Return the (x, y) coordinate for the center point of the cell that contains the specified text.  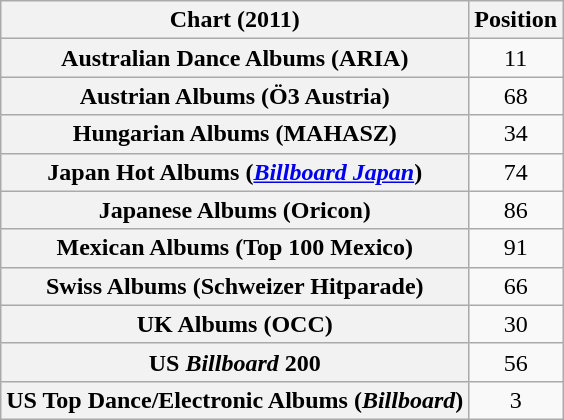
68 (516, 96)
Japan Hot Albums (Billboard Japan) (235, 172)
Swiss Albums (Schweizer Hitparade) (235, 286)
3 (516, 400)
30 (516, 324)
86 (516, 210)
11 (516, 58)
56 (516, 362)
US Top Dance/Electronic Albums (Billboard) (235, 400)
US Billboard 200 (235, 362)
91 (516, 248)
UK Albums (OCC) (235, 324)
Hungarian Albums (MAHASZ) (235, 134)
Position (516, 20)
Japanese Albums (Oricon) (235, 210)
Chart (2011) (235, 20)
34 (516, 134)
Australian Dance Albums (ARIA) (235, 58)
Austrian Albums (Ö3 Austria) (235, 96)
66 (516, 286)
74 (516, 172)
Mexican Albums (Top 100 Mexico) (235, 248)
